Find where the given text appears and provide that cell's center as (x, y) coordinate. 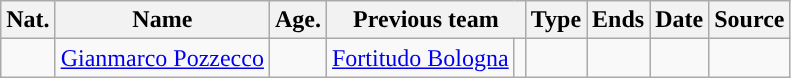
Name (162, 20)
Fortitudo Bologna (420, 58)
Ends (618, 20)
Source (750, 20)
Date (680, 20)
Gianmarco Pozzecco (162, 58)
Previous team (426, 20)
Nat. (28, 20)
Type (556, 20)
Age. (298, 20)
